Search for the cell housing the specified text and yield its (X, Y) center coordinate. 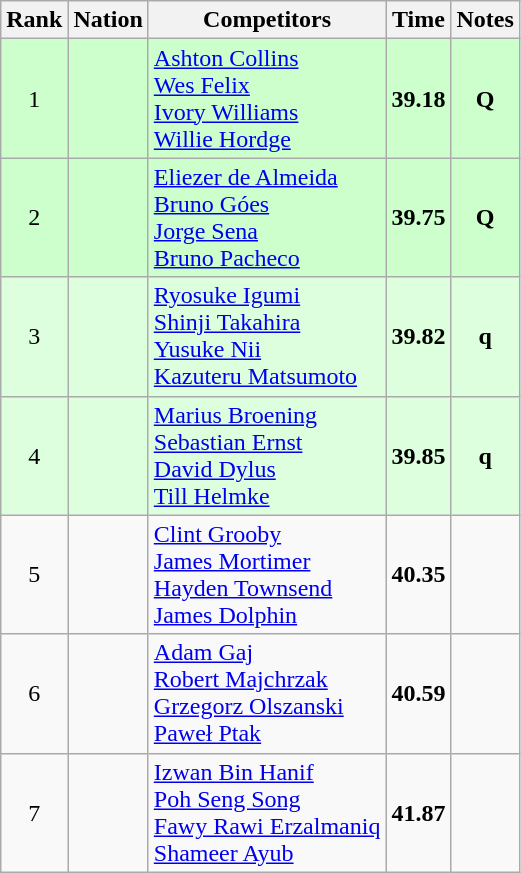
7 (34, 812)
39.85 (418, 456)
6 (34, 694)
41.87 (418, 812)
Time (418, 20)
Eliezer de AlmeidaBruno GóesJorge SenaBruno Pacheco (267, 218)
Adam GajRobert MajchrzakGrzegorz OlszanskiPaweł Ptak (267, 694)
Nation (108, 20)
2 (34, 218)
Marius BroeningSebastian ErnstDavid DylusTill Helmke (267, 456)
4 (34, 456)
Izwan Bin HanifPoh Seng SongFawy Rawi ErzalmaniqShameer Ayub (267, 812)
5 (34, 574)
Ashton CollinsWes FelixIvory WilliamsWillie Hordge (267, 98)
39.82 (418, 336)
1 (34, 98)
40.35 (418, 574)
3 (34, 336)
Ryosuke IgumiShinji TakahiraYusuke NiiKazuteru Matsumoto (267, 336)
40.59 (418, 694)
Rank (34, 20)
39.75 (418, 218)
Competitors (267, 20)
39.18 (418, 98)
Notes (485, 20)
Clint GroobyJames MortimerHayden TownsendJames Dolphin (267, 574)
